Identify which cell holds the provided text, then report its [X, Y] central coordinate. 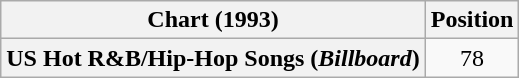
Position [472, 20]
Chart (1993) [213, 20]
78 [472, 58]
US Hot R&B/Hip-Hop Songs (Billboard) [213, 58]
